Capture the cell that displays the provided text and extract its [X, Y] central coordinate. 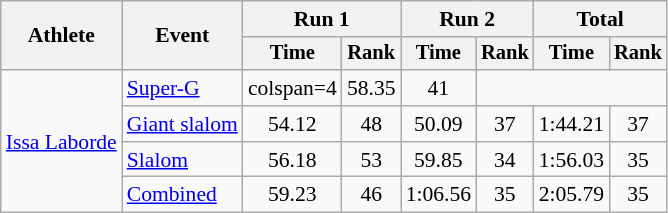
54.12 [292, 124]
59.85 [438, 160]
34 [505, 160]
48 [372, 124]
50.09 [438, 124]
Athlete [62, 36]
58.35 [372, 88]
colspan=4 [292, 88]
56.18 [292, 160]
Run 1 [322, 19]
Issa Laborde [62, 141]
Slalom [182, 160]
1:06.56 [438, 195]
Super-G [182, 88]
Run 2 [468, 19]
Total [600, 19]
1:44.21 [572, 124]
Event [182, 36]
53 [372, 160]
59.23 [292, 195]
Giant slalom [182, 124]
46 [372, 195]
2:05.79 [572, 195]
1:56.03 [572, 160]
Combined [182, 195]
41 [438, 88]
